Determine the [X, Y] coordinate at the center of the cell enclosing the given text.  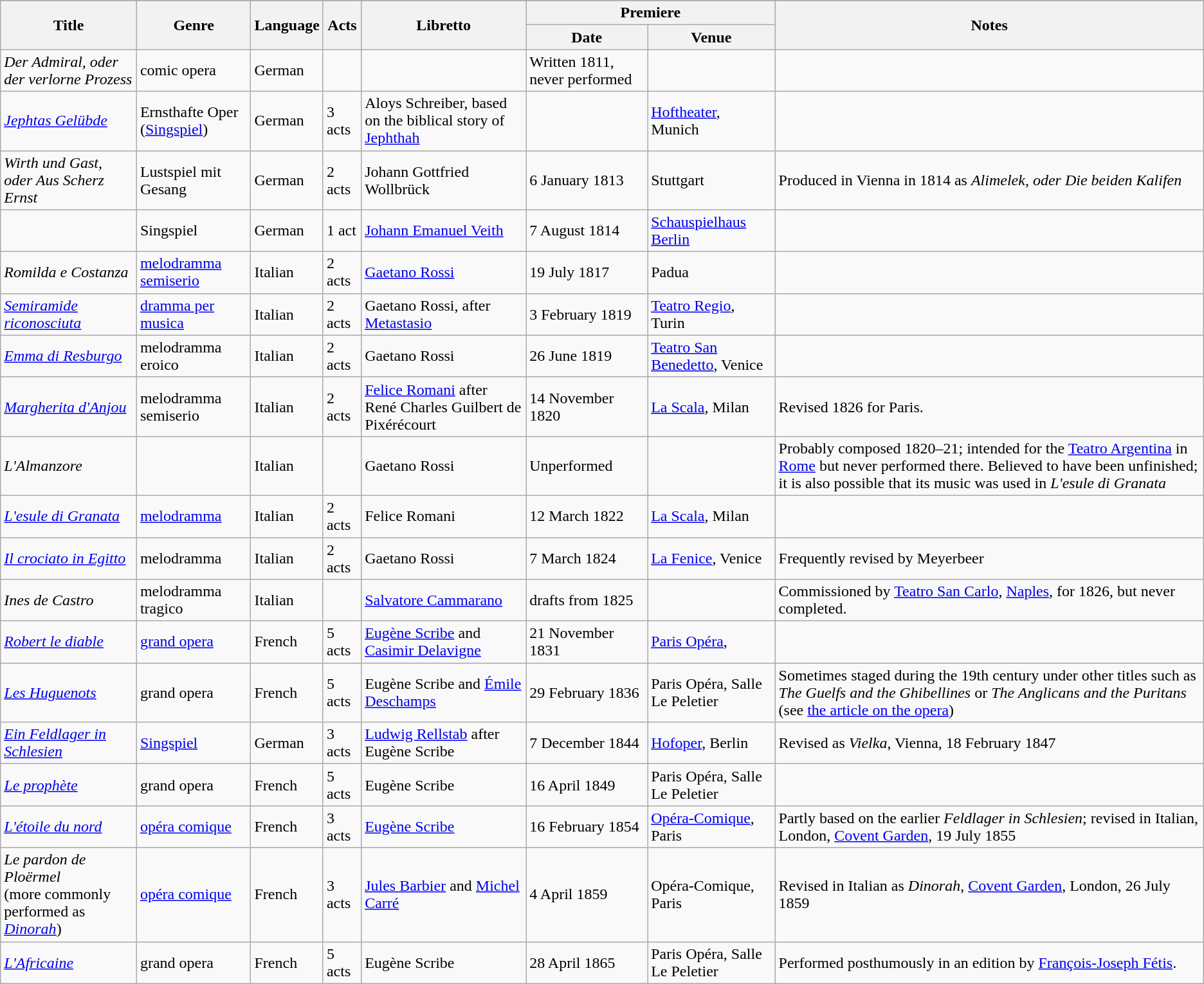
7 December 1844 [587, 743]
Jules Barbier and Michel Carré [444, 895]
Genre [194, 25]
Paris Opéra, [711, 642]
La Fenice, Venice [711, 558]
Commissioned by Teatro San Carlo, Naples, for 1826, but never completed. [989, 601]
Jephtas Gelübde [69, 121]
Title [69, 25]
12 March 1822 [587, 516]
Partly based on the earlier Feldlager in Schlesien; revised in Italian, London, Covent Garden, 19 July 1855 [989, 827]
Schauspielhaus Berlin [711, 230]
Le prophète [69, 785]
Language [287, 25]
Salvatore Cammarano [444, 601]
Revised as Vielka, Vienna, 18 February 1847 [989, 743]
Hofoper, Berlin [711, 743]
Aloys Schreiber, based on the biblical story of Jephthah [444, 121]
21 November 1831 [587, 642]
dramma per musica [194, 314]
Il crociato in Egitto [69, 558]
drafts from 1825 [587, 601]
Ludwig Rellstab after Eugène Scribe [444, 743]
Ein Feldlager in Schlesien [69, 743]
Unperformed [587, 466]
26 June 1819 [587, 356]
Wirth und Gast, oder Aus Scherz Ernst [69, 180]
6 January 1813 [587, 180]
Revised 1826 for Paris. [989, 406]
Libretto [444, 25]
Eugène Scribe and Casimir Delavigne [444, 642]
L'esule di Granata [69, 516]
Felice Romani [444, 516]
L'Africaine [69, 962]
3 February 1819 [587, 314]
melodramma eroico [194, 356]
Performed posthumously in an edition by François-Joseph Fétis. [989, 962]
28 April 1865 [587, 962]
Romilda e Costanza [69, 273]
Teatro Regio, Turin [711, 314]
Johann Gottfried Wollbrück [444, 180]
14 November 1820 [587, 406]
Ines de Castro [69, 601]
Venue [711, 37]
Eugène Scribe and Émile Deschamps [444, 693]
Revised in Italian as Dinorah, Covent Garden, London, 26 July 1859 [989, 895]
Frequently revised by Meyerbeer [989, 558]
Gaetano Rossi, after Metastasio [444, 314]
Notes [989, 25]
Stuttgart [711, 180]
16 February 1854 [587, 827]
Margherita d'Anjou [69, 406]
Produced in Vienna in 1814 as Alimelek, oder Die beiden Kalifen [989, 180]
Lustspiel mit Gesang [194, 180]
comic opera [194, 71]
L'étoile du nord [69, 827]
4 April 1859 [587, 895]
Johann Emanuel Veith [444, 230]
29 February 1836 [587, 693]
melodramma tragico [194, 601]
Date [587, 37]
1 act [342, 230]
16 April 1849 [587, 785]
Der Admiral, oder der verlorne Prozess [69, 71]
Premiere [651, 13]
7 March 1824 [587, 558]
Written 1811, never performed [587, 71]
Acts [342, 25]
Robert le diable [69, 642]
Le pardon de Ploërmel(more commonly performed as Dinorah) [69, 895]
Ernsthafte Oper (Singspiel) [194, 121]
19 July 1817 [587, 273]
Emma di Resburgo [69, 356]
Felice Romani after René Charles Guilbert de Pixérécourt [444, 406]
7 August 1814 [587, 230]
Hoftheater, Munich [711, 121]
Les Huguenots [69, 693]
L'Almanzore [69, 466]
Semiramide riconosciuta [69, 314]
Teatro San Benedetto, Venice [711, 356]
Padua [711, 273]
